Return [X, Y] of the center of cell containing provided text 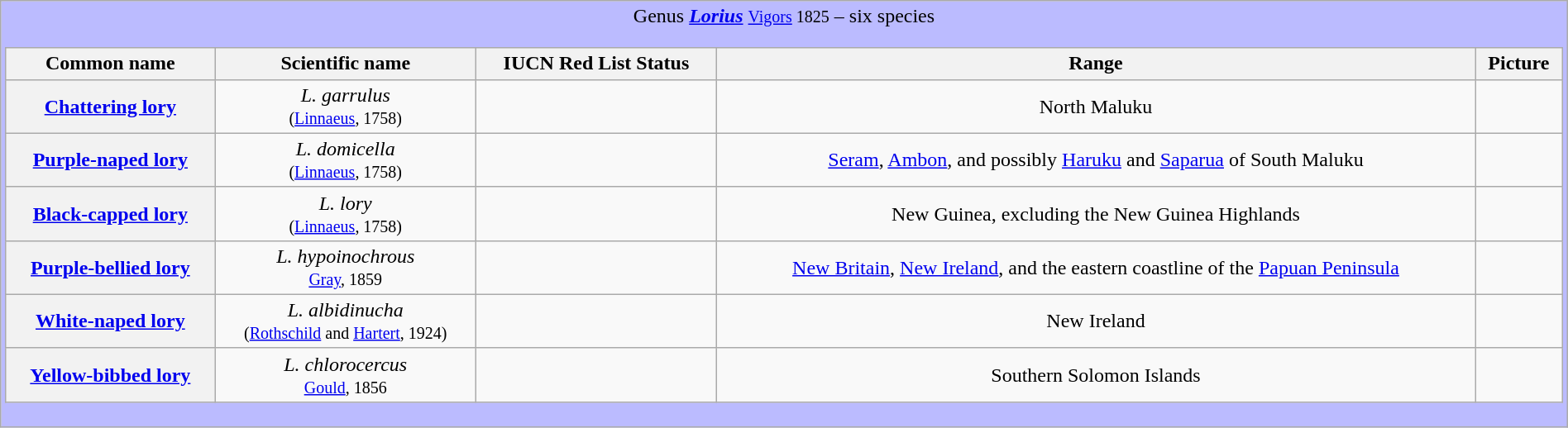
Black-capped lory [111, 213]
L. hypoinochrous Gray, 1859 [346, 268]
Southern Solomon Islands [1096, 375]
Range [1096, 64]
New Guinea, excluding the New Guinea Highlands [1096, 213]
L. domicella (Linnaeus, 1758) [346, 160]
L. garrulus (Linnaeus, 1758) [346, 106]
Chattering lory [111, 106]
IUCN Red List Status [596, 64]
White-naped lory [111, 321]
North Maluku [1096, 106]
Common name [111, 64]
Picture [1518, 64]
Yellow-bibbed lory [111, 375]
New Ireland [1096, 321]
Seram, Ambon, and possibly Haruku and Saparua of South Maluku [1096, 160]
L. lory (Linnaeus, 1758) [346, 213]
L. albidinucha (Rothschild and Hartert, 1924) [346, 321]
L. chlorocercus Gould, 1856 [346, 375]
Scientific name [346, 64]
Purple-bellied lory [111, 268]
Purple-naped lory [111, 160]
New Britain, New Ireland, and the eastern coastline of the Papuan Peninsula [1096, 268]
